For the text-containing cell, return its midpoint in (X, Y) coordinate format. 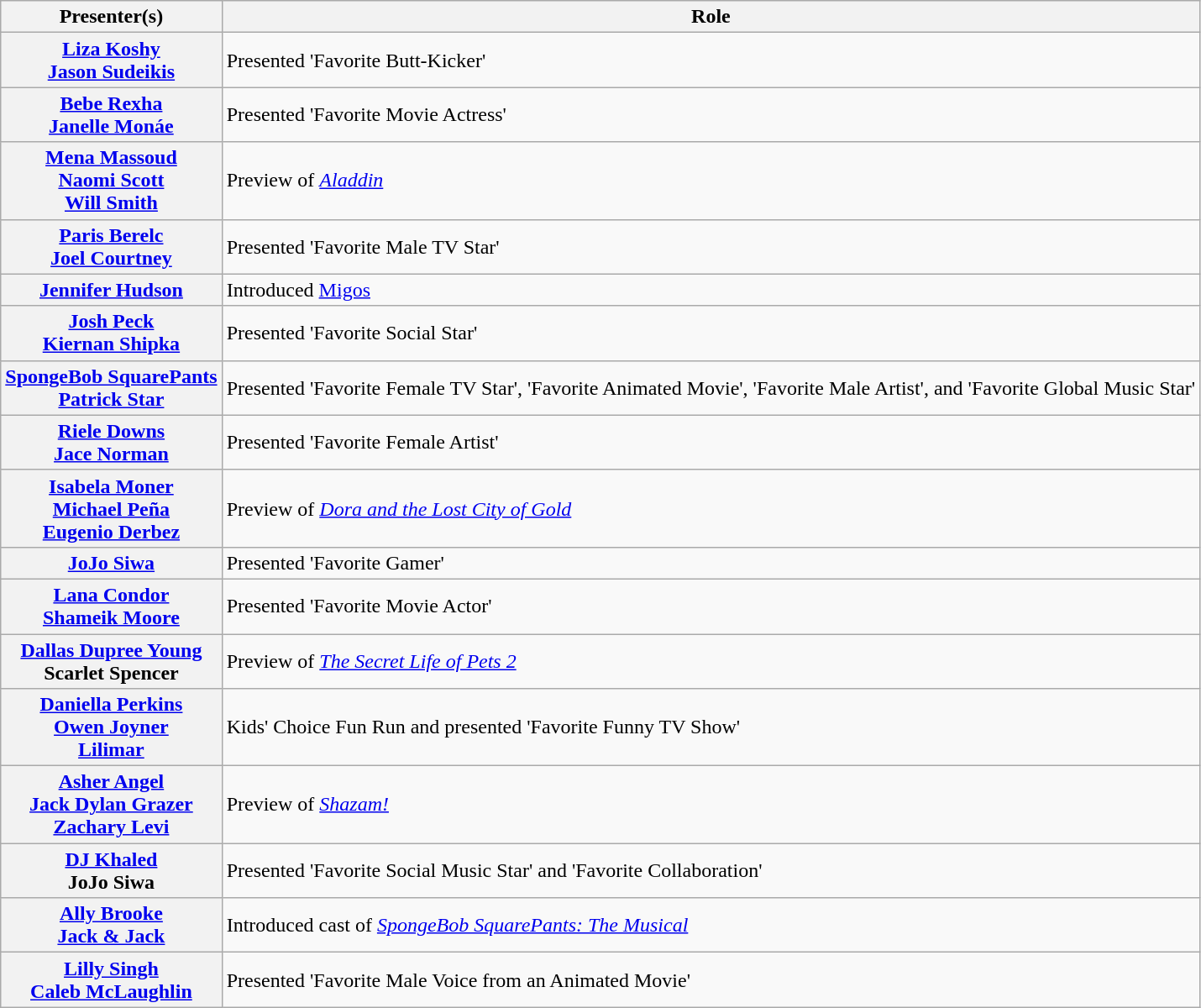
Bebe RexhaJanelle Monáe (111, 114)
Preview of Dora and the Lost City of Gold (711, 508)
Presented 'Favorite Social Music Star' and 'Favorite Collaboration' (711, 870)
Lilly SinghCaleb McLaughlin (111, 979)
SpongeBob SquarePantsPatrick Star (111, 388)
Presented 'Favorite Social Star' (711, 333)
Paris BerelcJoel Courtney (111, 247)
Liza KoshyJason Sudeikis (111, 60)
Presented 'Favorite Male Voice from an Animated Movie' (711, 979)
Role (711, 17)
Daniella PerkinsOwen JoynerLilimar (111, 727)
JoJo Siwa (111, 563)
Presented 'Favorite Movie Actress' (711, 114)
Josh PeckKiernan Shipka (111, 333)
Lana CondorShameik Moore (111, 606)
Introduced cast of SpongeBob SquarePants: The Musical (711, 926)
Presented 'Favorite Male TV Star' (711, 247)
Presented 'Favorite Movie Actor' (711, 606)
Isabela MonerMichael PeñaEugenio Derbez (111, 508)
DJ KhaledJoJo Siwa (111, 870)
Presented 'Favorite Female Artist' (711, 442)
Jennifer Hudson (111, 290)
Introduced Migos (711, 290)
Riele DownsJace Norman (111, 442)
Preview of The Secret Life of Pets 2 (711, 660)
Presenter(s) (111, 17)
Presented 'Favorite Gamer' (711, 563)
Preview of Shazam! (711, 805)
Ally BrookeJack & Jack (111, 926)
Dallas Dupree YoungScarlet Spencer (111, 660)
Presented 'Favorite Female TV Star', 'Favorite Animated Movie', 'Favorite Male Artist', and 'Favorite Global Music Star' (711, 388)
Preview of Aladdin (711, 181)
Mena MassoudNaomi ScottWill Smith (111, 181)
Presented 'Favorite Butt-Kicker' (711, 60)
Kids' Choice Fun Run and presented 'Favorite Funny TV Show' (711, 727)
Asher AngelJack Dylan GrazerZachary Levi (111, 805)
